Find where the given text appears and provide that cell's center as [X, Y] coordinate. 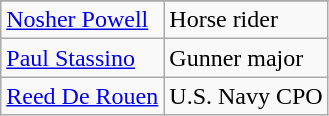
U.S. Navy CPO [246, 96]
Nosher Powell [82, 20]
Paul Stassino [82, 58]
Gunner major [246, 58]
Horse rider [246, 20]
Reed De Rouen [82, 96]
